Find where the given text appears and provide that cell's center as (X, Y) coordinate. 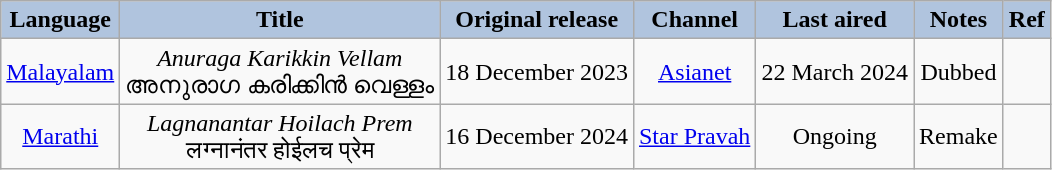
Anuraga Karikkin Vellam അനുരാഗ കരിക്കിൻ വെള്ളം (280, 72)
Language (60, 20)
Asianet (694, 72)
16 December 2024 (537, 136)
Marathi (60, 136)
Ref (1026, 20)
Lagnanantar Hoilach Prem लग्नानंतर होईलच प्रेम (280, 136)
Remake (959, 136)
Channel (694, 20)
Dubbed (959, 72)
Ongoing (835, 136)
Last aired (835, 20)
18 December 2023 (537, 72)
Title (280, 20)
Star Pravah (694, 136)
Notes (959, 20)
Original release (537, 20)
Malayalam (60, 72)
22 March 2024 (835, 72)
